Find where the given text appears and provide that cell's center as [X, Y] coordinate. 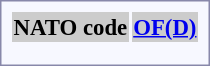
OF(D) [165, 27]
NATO code [70, 27]
